Extract the (x, y) coordinate from the center of the cell holding the provided text.  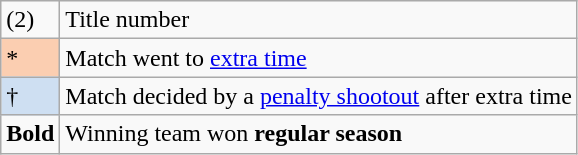
† (30, 96)
* (30, 58)
Bold (30, 134)
Winning team won regular season (319, 134)
(2) (30, 20)
Match decided by a penalty shootout after extra time (319, 96)
Match went to extra time (319, 58)
Title number (319, 20)
